Scan for the cell matching the given text and deliver its [X, Y] coordinate at center. 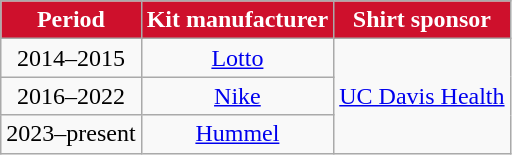
2023–present [71, 134]
Hummel [238, 134]
Period [71, 20]
2014–2015 [71, 58]
Shirt sponsor [422, 20]
Kit manufacturer [238, 20]
Nike [238, 96]
Lotto [238, 58]
2016–2022 [71, 96]
UC Davis Health [422, 96]
